For the text-containing cell, return its midpoint in [x, y] coordinate format. 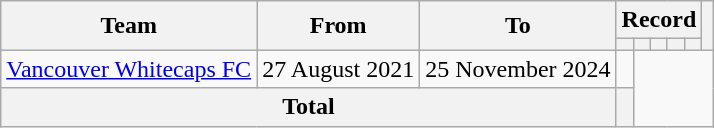
To [518, 26]
Vancouver Whitecaps FC [129, 69]
Total [308, 107]
Team [129, 26]
Record [659, 20]
From [338, 26]
27 August 2021 [338, 69]
25 November 2024 [518, 69]
